Determine the (x, y) coordinate at the center of the cell enclosing the given text.  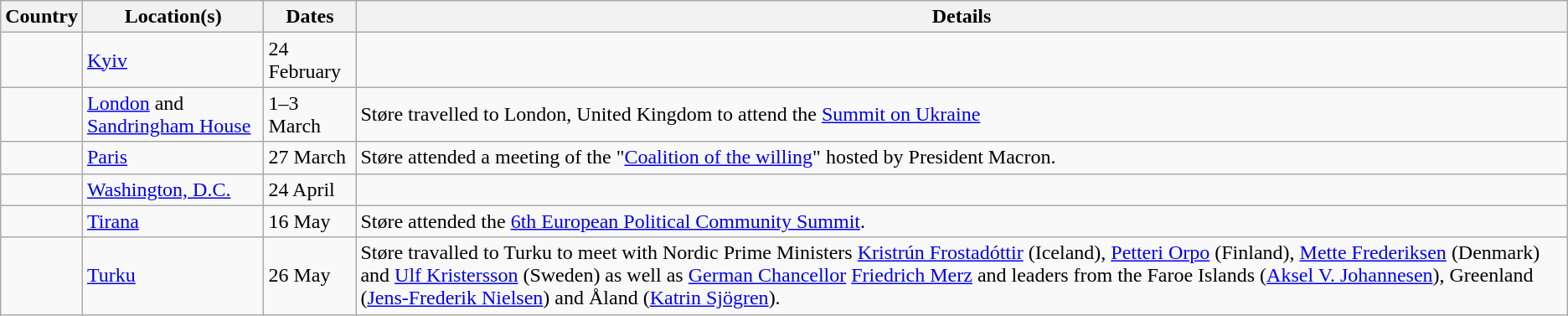
Støre attended a meeting of the "Coalition of the willing" hosted by President Macron. (962, 158)
1–3 March (310, 114)
Location(s) (173, 17)
Kyiv (173, 60)
24 February (310, 60)
Støre attended the 6th European Political Community Summit. (962, 221)
Details (962, 17)
Washington, D.C. (173, 189)
Støre travelled to London, United Kingdom to attend the Summit on Ukraine (962, 114)
24 April (310, 189)
27 March (310, 158)
Country (42, 17)
Tirana (173, 221)
Dates (310, 17)
Turku (173, 276)
London and Sandringham House (173, 114)
16 May (310, 221)
Paris (173, 158)
26 May (310, 276)
